Search for the cell housing the specified text and yield its (X, Y) center coordinate. 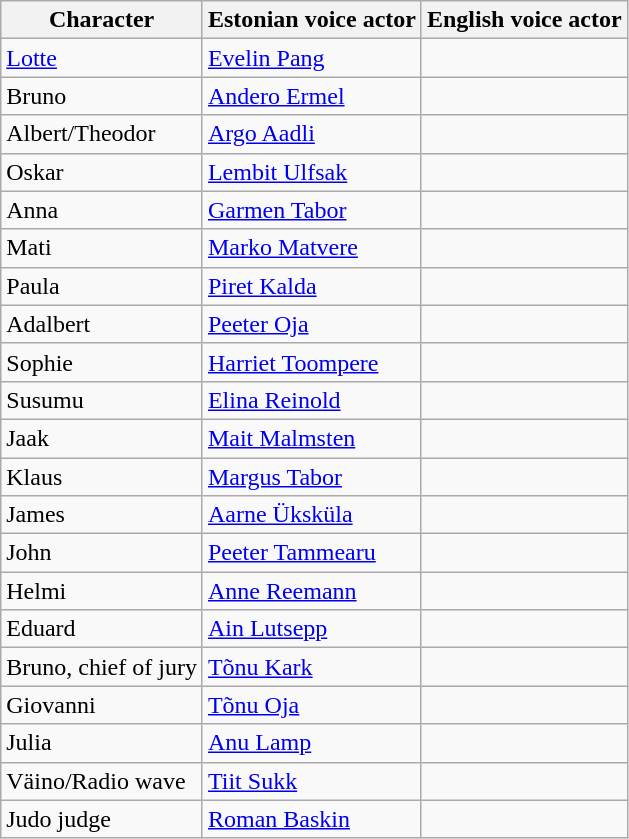
Sophie (102, 362)
Evelin Pang (312, 58)
Tõnu Kark (312, 667)
Helmi (102, 591)
English voice actor (524, 20)
Peeter Oja (312, 324)
Character (102, 20)
Julia (102, 743)
Lotte (102, 58)
Anna (102, 210)
Albert/Theodor (102, 134)
Tiit Sukk (312, 781)
Bruno (102, 96)
Giovanni (102, 705)
Peeter Tammearu (312, 553)
Ain Lutsepp (312, 629)
Margus Tabor (312, 477)
John (102, 553)
Adalbert (102, 324)
Anne Reemann (312, 591)
Tõnu Oja (312, 705)
Väino/Radio wave (102, 781)
Klaus (102, 477)
Andero Ermel (312, 96)
Aarne Üksküla (312, 515)
Elina Reinold (312, 400)
Piret Kalda (312, 286)
Jaak (102, 438)
Judo judge (102, 819)
Susumu (102, 400)
Oskar (102, 172)
Lembit Ulfsak (312, 172)
Bruno, chief of jury (102, 667)
Anu Lamp (312, 743)
Garmen Tabor (312, 210)
Marko Matvere (312, 248)
Paula (102, 286)
Roman Baskin (312, 819)
Mati (102, 248)
Harriet Toompere (312, 362)
Eduard (102, 629)
Argo Aadli (312, 134)
Estonian voice actor (312, 20)
James (102, 515)
Mait Malmsten (312, 438)
